From the cell containing the given text, extract its center point as (x, y) coordinate. 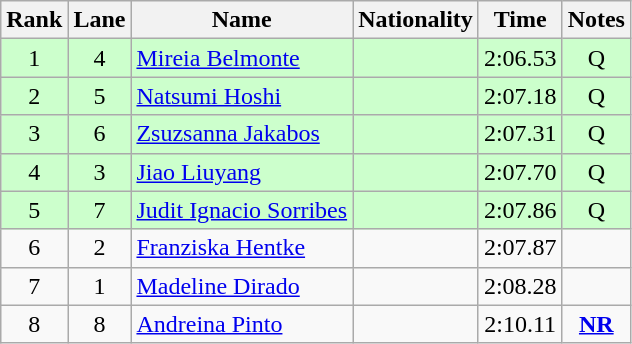
Lane (100, 20)
Jiao Liuyang (242, 172)
NR (596, 324)
2:07.70 (520, 172)
Time (520, 20)
2:07.31 (520, 134)
2:07.87 (520, 248)
Natsumi Hoshi (242, 96)
Notes (596, 20)
Mireia Belmonte (242, 58)
Madeline Dirado (242, 286)
2:07.86 (520, 210)
2:08.28 (520, 286)
2:10.11 (520, 324)
Nationality (416, 20)
Franziska Hentke (242, 248)
Name (242, 20)
2:06.53 (520, 58)
Zsuzsanna Jakabos (242, 134)
2:07.18 (520, 96)
Andreina Pinto (242, 324)
Judit Ignacio Sorribes (242, 210)
Rank (34, 20)
